Return the (X, Y) coordinate for the center point of the cell that contains the specified text.  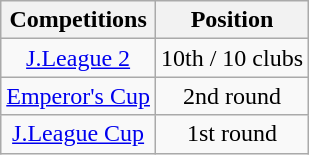
1st round (232, 134)
10th / 10 clubs (232, 58)
Competitions (78, 20)
Position (232, 20)
J.League Cup (78, 134)
2nd round (232, 96)
J.League 2 (78, 58)
Emperor's Cup (78, 96)
